Return (X, Y) of the center of cell containing provided text 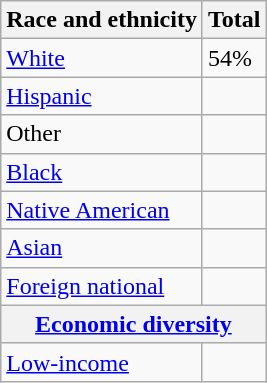
Black (102, 172)
Total (234, 20)
Other (102, 134)
54% (234, 58)
Foreign national (102, 286)
Native American (102, 210)
Low-income (102, 362)
Race and ethnicity (102, 20)
Asian (102, 248)
Economic diversity (134, 324)
White (102, 58)
Hispanic (102, 96)
